Return [X, Y] of the center of cell containing provided text 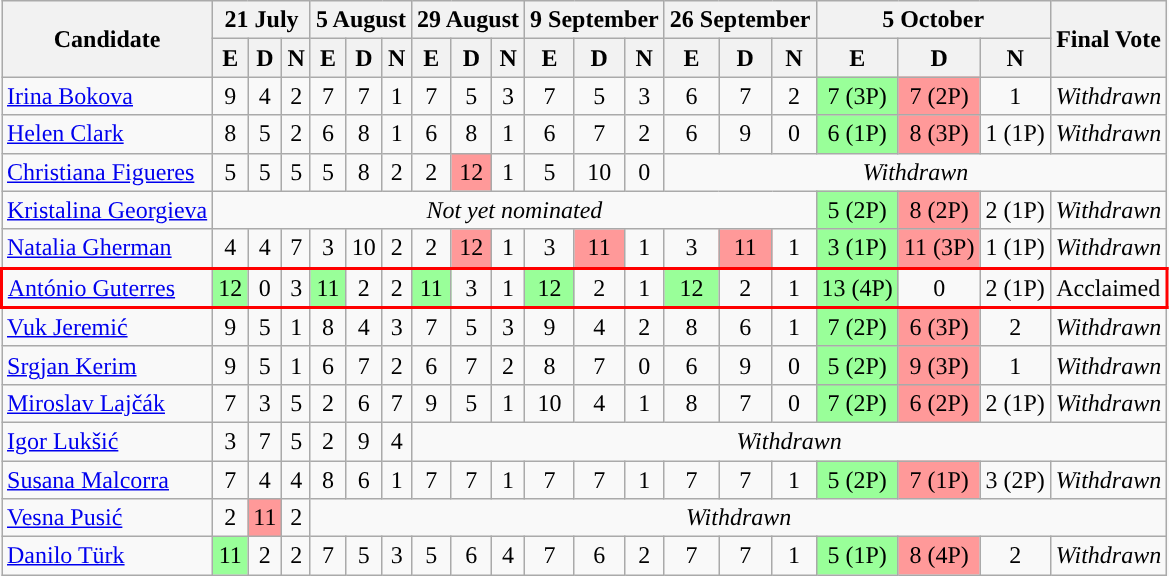
Kristalina Georgieva [108, 210]
26 September [740, 20]
Danilo Türk [108, 556]
8 (4P) [939, 556]
Susana Malcorra [108, 479]
Irina Bokova [108, 96]
5 (1P) [857, 556]
Natalia Gherman [108, 248]
3 (1P) [857, 248]
21 July [262, 20]
Candidate [108, 39]
Vesna Pusić [108, 518]
3 (2P) [1015, 479]
8 (3P) [939, 134]
6 (2P) [939, 403]
António Guterres [108, 288]
Vuk Jeremić [108, 328]
Not yet nominated [514, 210]
Miroslav Lajčák [108, 403]
Acclaimed [1108, 288]
6 (3P) [939, 328]
5 October [933, 20]
Helen Clark [108, 134]
13 (4P) [857, 288]
29 August [468, 20]
7 (3P) [857, 96]
9 (3P) [939, 365]
Christiana Figueres [108, 172]
5 August [360, 20]
Srgjan Kerim [108, 365]
6 (1P) [857, 134]
Final Vote [1108, 39]
9 September [595, 20]
Igor Lukšić [108, 441]
7 (1P) [939, 479]
8 (2P) [939, 210]
11 (3P) [939, 248]
